Provide the [x, y] coordinate of the cell's center where the given text is located.  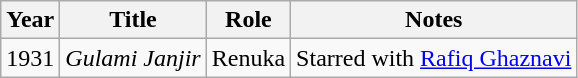
Year [30, 20]
1931 [30, 58]
Title [133, 20]
Notes [434, 20]
Starred with Rafiq Ghaznavi [434, 58]
Gulami Janjir [133, 58]
Renuka [248, 58]
Role [248, 20]
